Detect which cell encompasses the target text, then output its (X, Y) center coordinate. 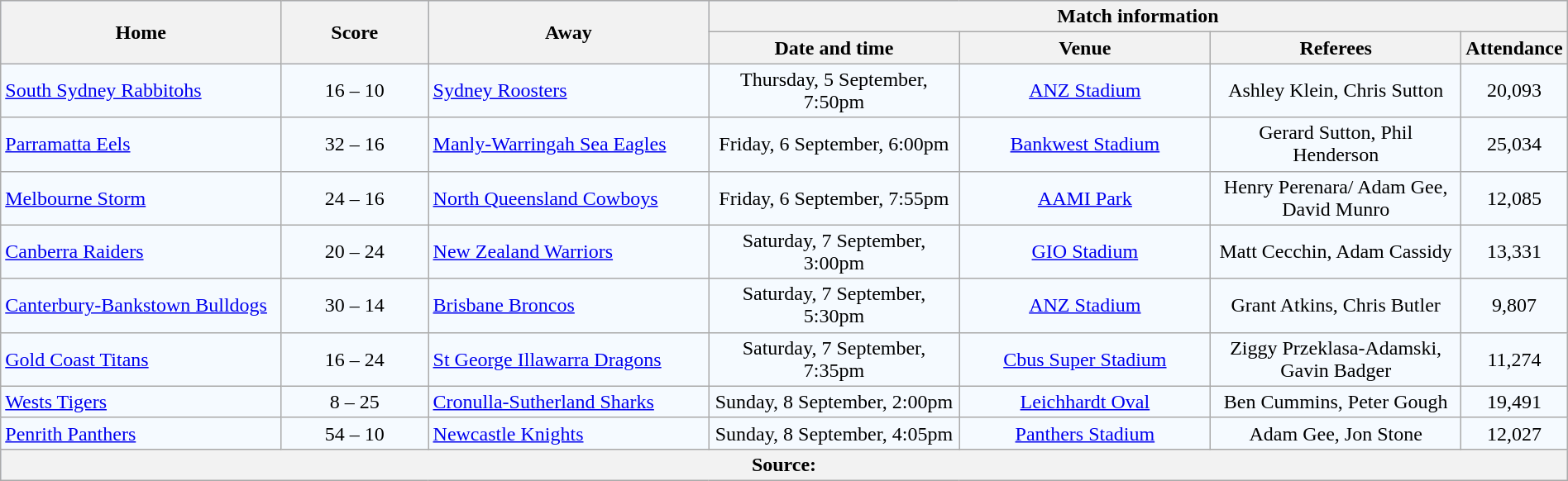
25,034 (1514, 144)
Away (569, 32)
Ziggy Przeklasa-Adamski, Gavin Badger (1336, 359)
Venue (1085, 48)
Match information (1138, 17)
16 – 24 (355, 359)
Newcastle Knights (569, 433)
13,331 (1514, 251)
Penrith Panthers (141, 433)
South Sydney Rabbitohs (141, 91)
Sydney Roosters (569, 91)
Gerard Sutton, Phil Henderson (1336, 144)
16 – 10 (355, 91)
54 – 10 (355, 433)
12,085 (1514, 198)
Bankwest Stadium (1085, 144)
AAMI Park (1085, 198)
Saturday, 7 September, 5:30pm (834, 306)
12,027 (1514, 433)
Ashley Klein, Chris Sutton (1336, 91)
32 – 16 (355, 144)
19,491 (1514, 402)
Brisbane Broncos (569, 306)
St George Illawarra Dragons (569, 359)
Grant Atkins, Chris Butler (1336, 306)
GIO Stadium (1085, 251)
Adam Gee, Jon Stone (1336, 433)
Melbourne Storm (141, 198)
24 – 16 (355, 198)
Matt Cecchin, Adam Cassidy (1336, 251)
Wests Tigers (141, 402)
Home (141, 32)
30 – 14 (355, 306)
Henry Perenara/ Adam Gee, David Munro (1336, 198)
Saturday, 7 September, 3:00pm (834, 251)
Attendance (1514, 48)
North Queensland Cowboys (569, 198)
Referees (1336, 48)
Sunday, 8 September, 2:00pm (834, 402)
20,093 (1514, 91)
Panthers Stadium (1085, 433)
Gold Coast Titans (141, 359)
Source: (784, 464)
11,274 (1514, 359)
Saturday, 7 September, 7:35pm (834, 359)
Friday, 6 September, 7:55pm (834, 198)
Leichhardt Oval (1085, 402)
Cbus Super Stadium (1085, 359)
Date and time (834, 48)
Score (355, 32)
Ben Cummins, Peter Gough (1336, 402)
9,807 (1514, 306)
Canterbury-Bankstown Bulldogs (141, 306)
New Zealand Warriors (569, 251)
Cronulla-Sutherland Sharks (569, 402)
Sunday, 8 September, 4:05pm (834, 433)
Parramatta Eels (141, 144)
Manly-Warringah Sea Eagles (569, 144)
Thursday, 5 September, 7:50pm (834, 91)
Friday, 6 September, 6:00pm (834, 144)
Canberra Raiders (141, 251)
8 – 25 (355, 402)
20 – 24 (355, 251)
